Find where the given text appears and provide that cell's center as [x, y] coordinate. 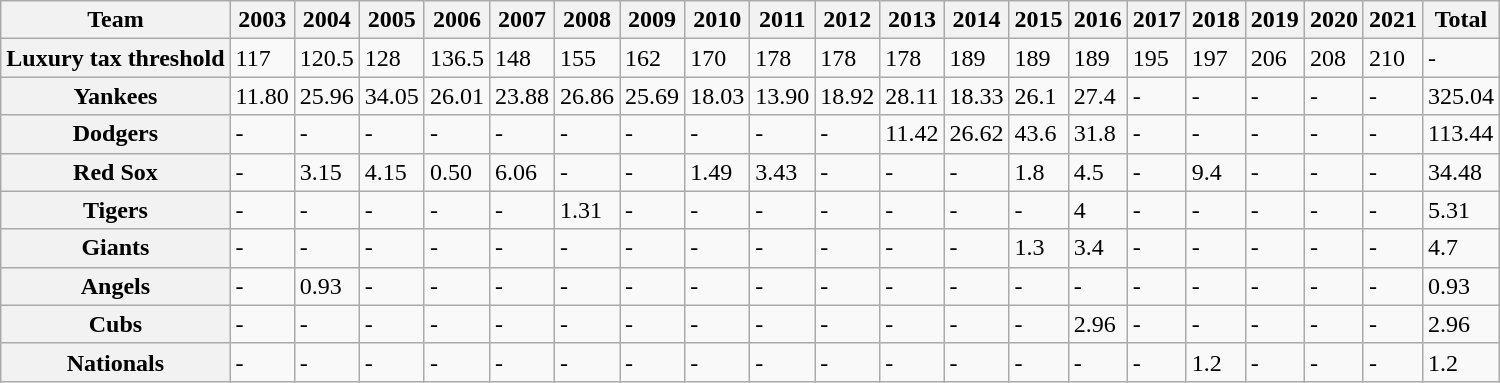
3.4 [1098, 248]
136.5 [456, 58]
2013 [912, 20]
43.6 [1038, 134]
170 [718, 58]
2007 [522, 20]
2008 [588, 20]
27.4 [1098, 96]
9.4 [1216, 172]
Giants [116, 248]
197 [1216, 58]
Dodgers [116, 134]
2009 [652, 20]
18.92 [848, 96]
128 [392, 58]
Cubs [116, 324]
31.8 [1098, 134]
Tigers [116, 210]
5.31 [1460, 210]
4 [1098, 210]
4.7 [1460, 248]
2012 [848, 20]
28.11 [912, 96]
11.42 [912, 134]
4.15 [392, 172]
0.50 [456, 172]
2014 [976, 20]
1.8 [1038, 172]
4.5 [1098, 172]
6.06 [522, 172]
117 [262, 58]
18.03 [718, 96]
Yankees [116, 96]
1.31 [588, 210]
26.62 [976, 134]
2004 [326, 20]
3.15 [326, 172]
2019 [1274, 20]
2010 [718, 20]
2018 [1216, 20]
155 [588, 58]
23.88 [522, 96]
26.01 [456, 96]
325.04 [1460, 96]
113.44 [1460, 134]
208 [1334, 58]
26.86 [588, 96]
Luxury tax threshold [116, 58]
2017 [1156, 20]
26.1 [1038, 96]
Total [1460, 20]
1.3 [1038, 248]
206 [1274, 58]
34.05 [392, 96]
120.5 [326, 58]
210 [1392, 58]
162 [652, 58]
Nationals [116, 362]
2020 [1334, 20]
2003 [262, 20]
3.43 [782, 172]
34.48 [1460, 172]
2011 [782, 20]
2015 [1038, 20]
11.80 [262, 96]
Team [116, 20]
1.49 [718, 172]
2021 [1392, 20]
148 [522, 58]
2005 [392, 20]
18.33 [976, 96]
2006 [456, 20]
Red Sox [116, 172]
13.90 [782, 96]
195 [1156, 58]
25.96 [326, 96]
25.69 [652, 96]
Angels [116, 286]
2016 [1098, 20]
